For the text-containing cell, return its midpoint in [x, y] coordinate format. 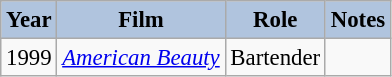
Role [275, 20]
Bartender [275, 58]
Film [141, 20]
Notes [358, 20]
Year [29, 20]
1999 [29, 58]
American Beauty [141, 58]
